Return [X, Y] of the center of cell containing provided text 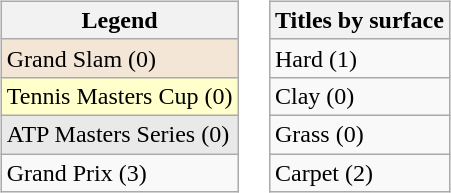
Clay (0) [359, 96]
ATP Masters Series (0) [120, 134]
Grand Prix (3) [120, 173]
Hard (1) [359, 58]
Grass (0) [359, 134]
Grand Slam (0) [120, 58]
Tennis Masters Cup (0) [120, 96]
Legend [120, 20]
Titles by surface [359, 20]
Carpet (2) [359, 173]
